For the text-containing cell, return its midpoint in [x, y] coordinate format. 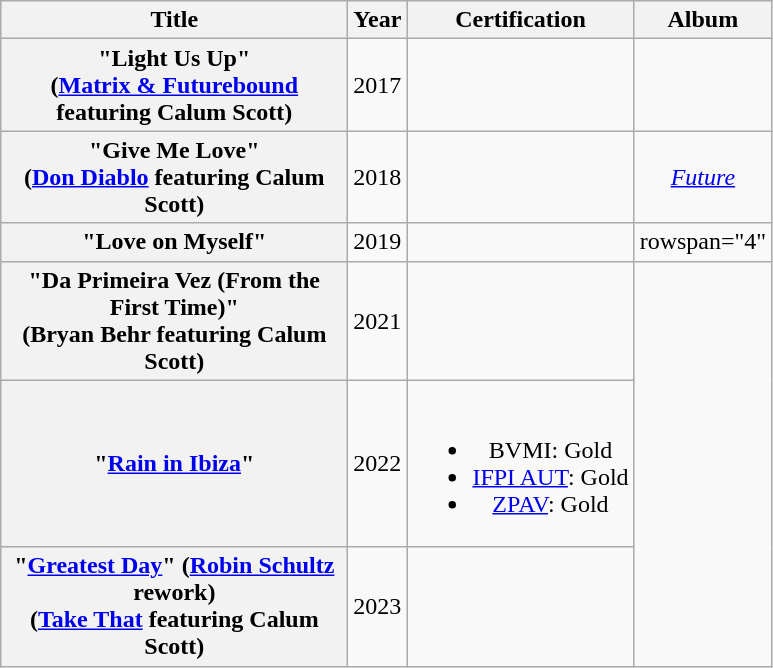
Album [703, 20]
2021 [378, 320]
Certification [520, 20]
"Da Primeira Vez (From the First Time)"(Bryan Behr featuring Calum Scott) [174, 320]
"Love on Myself" [174, 242]
Future [703, 177]
2023 [378, 606]
Title [174, 20]
BVMI: GoldIFPI AUT: GoldZPAV: Gold [520, 464]
2022 [378, 464]
"Give Me Love"(Don Diablo featuring Calum Scott) [174, 177]
"Greatest Day" (Robin Schultz rework)(Take That featuring Calum Scott) [174, 606]
Year [378, 20]
rowspan="4" [703, 242]
"Rain in Ibiza" [174, 464]
"Light Us Up"(Matrix & Futurebound featuring Calum Scott) [174, 85]
2017 [378, 85]
2018 [378, 177]
2019 [378, 242]
